Return the [x, y] coordinate for the center point of the cell that contains the specified text.  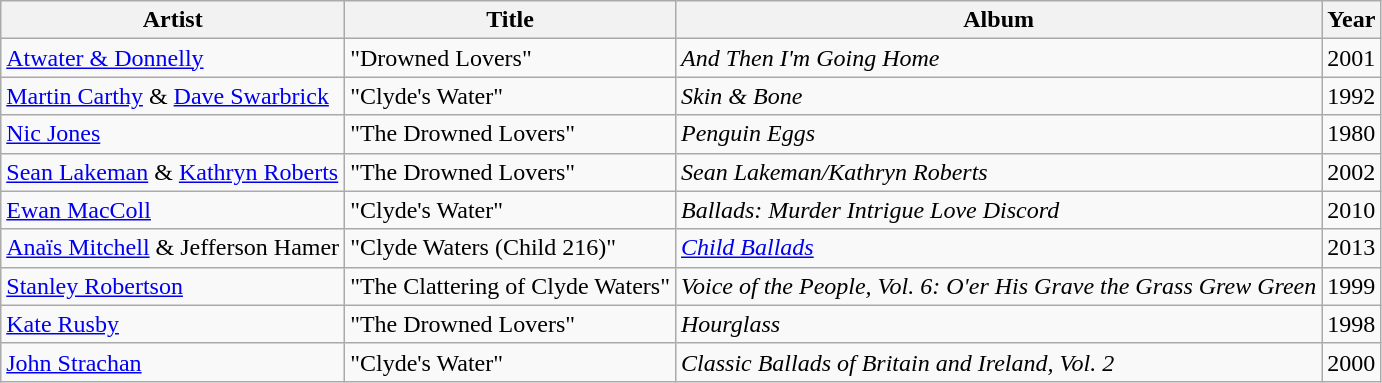
1992 [1352, 96]
"Drowned Lovers" [510, 58]
2002 [1352, 172]
1980 [1352, 134]
2000 [1352, 362]
Martin Carthy & Dave Swarbrick [173, 96]
Hourglass [998, 324]
2010 [1352, 210]
Year [1352, 20]
2001 [1352, 58]
Voice of the People, Vol. 6: O'er His Grave the Grass Grew Green [998, 286]
John Strachan [173, 362]
Anaïs Mitchell & Jefferson Hamer [173, 248]
Ewan MacColl [173, 210]
Classic Ballads of Britain and Ireland, Vol. 2 [998, 362]
Title [510, 20]
1999 [1352, 286]
And Then I'm Going Home [998, 58]
Nic Jones [173, 134]
2013 [1352, 248]
1998 [1352, 324]
Kate Rusby [173, 324]
Atwater & Donnelly [173, 58]
Penguin Eggs [998, 134]
Sean Lakeman/Kathryn Roberts [998, 172]
"Clyde Waters (Child 216)" [510, 248]
Stanley Robertson [173, 286]
Sean Lakeman & Kathryn Roberts [173, 172]
Child Ballads [998, 248]
Album [998, 20]
Ballads: Murder Intrigue Love Discord [998, 210]
"The Clattering of Clyde Waters" [510, 286]
Skin & Bone [998, 96]
Artist [173, 20]
